Locate the cell with the specified text and output its (X, Y) center coordinate. 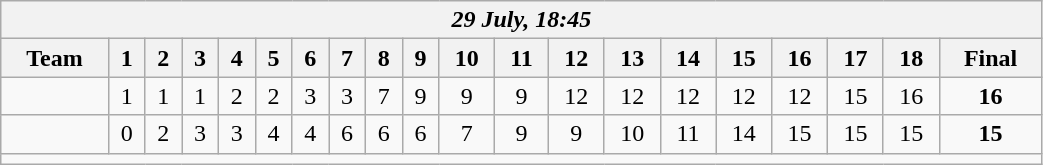
Final (990, 58)
18 (911, 58)
5 (274, 58)
Team (55, 58)
13 (632, 58)
29 July, 18:45 (522, 20)
0 (126, 134)
8 (384, 58)
17 (856, 58)
